Capture the cell that displays the provided text and extract its (X, Y) central coordinate. 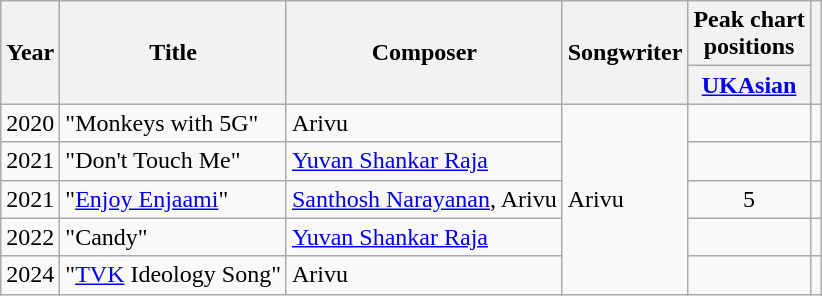
"Monkeys with 5G" (174, 123)
2024 (30, 275)
"Don't Touch Me" (174, 161)
Songwriter (625, 52)
Peak chartpositions (749, 34)
"Candy" (174, 237)
Santhosh Narayanan, Arivu (424, 199)
Composer (424, 52)
Title (174, 52)
Year (30, 52)
"TVK Ideology Song" (174, 275)
2022 (30, 237)
"Enjoy Enjaami" (174, 199)
2020 (30, 123)
UKAsian (749, 85)
5 (749, 199)
